Find where the given text appears and provide that cell's center as (X, Y) coordinate. 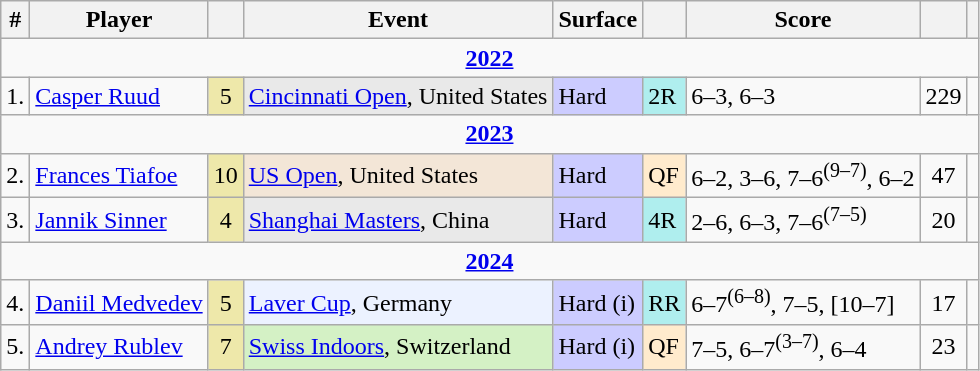
# (16, 20)
7 (226, 348)
4R (664, 220)
6–3, 6–3 (803, 96)
5. (16, 348)
7–5, 6–7(3–7), 6–4 (803, 348)
2022 (490, 58)
10 (226, 176)
2R (664, 96)
6–2, 3–6, 7–6(9–7), 6–2 (803, 176)
20 (944, 220)
2023 (490, 134)
4 (226, 220)
Laver Cup, Germany (398, 302)
3. (16, 220)
RR (664, 302)
2–6, 6–3, 7–6(7–5) (803, 220)
4. (16, 302)
Player (119, 20)
Frances Tiafoe (119, 176)
US Open, United States (398, 176)
Jannik Sinner (119, 220)
Swiss Indoors, Switzerland (398, 348)
2024 (490, 261)
47 (944, 176)
Surface (598, 20)
Score (803, 20)
Cincinnati Open, United States (398, 96)
23 (944, 348)
6–7(6–8), 7–5, [10–7] (803, 302)
17 (944, 302)
Casper Ruud (119, 96)
1. (16, 96)
Event (398, 20)
Daniil Medvedev (119, 302)
229 (944, 96)
2. (16, 176)
Shanghai Masters, China (398, 220)
Andrey Rublev (119, 348)
